Pinpoint the cell where the given text exists, returning its (x, y) midpoint coordinate. 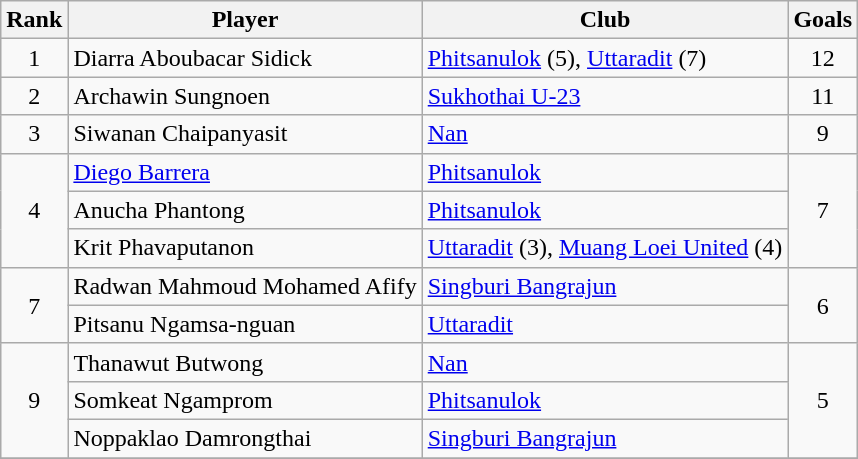
Siwanan Chaipanyasit (245, 134)
Club (605, 20)
Rank (34, 20)
Uttaradit (3), Muang Loei United (4) (605, 248)
1 (34, 58)
Noppaklao Damrongthai (245, 438)
5 (823, 400)
Goals (823, 20)
Sukhothai U-23 (605, 96)
Uttaradit (605, 324)
6 (823, 305)
Archawin Sungnoen (245, 96)
12 (823, 58)
Radwan Mahmoud Mohamed Afify (245, 286)
Anucha Phantong (245, 210)
4 (34, 210)
Thanawut Butwong (245, 362)
Diego Barrera (245, 172)
Krit Phavaputanon (245, 248)
11 (823, 96)
2 (34, 96)
3 (34, 134)
Phitsanulok (5), Uttaradit (7) (605, 58)
Somkeat Ngamprom (245, 400)
Pitsanu Ngamsa-nguan (245, 324)
Player (245, 20)
Diarra Aboubacar Sidick (245, 58)
